From the cell containing the given text, extract its center point as [X, Y] coordinate. 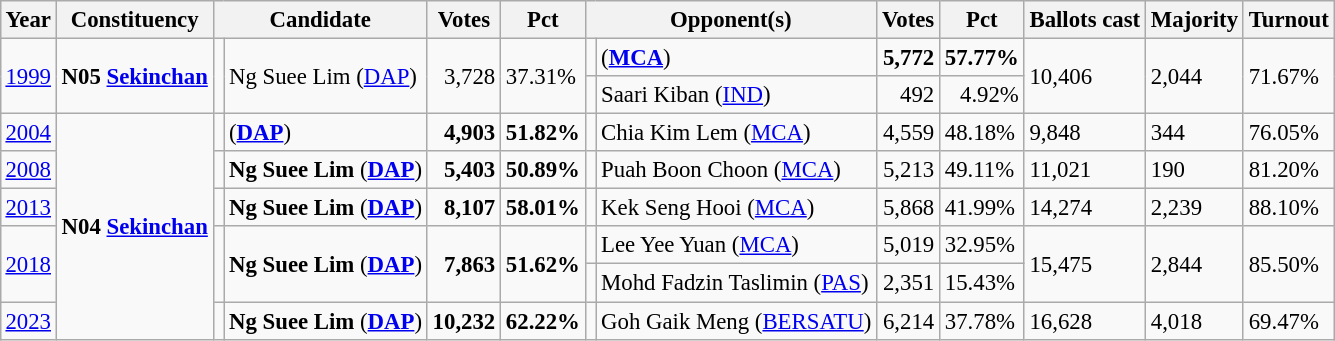
2023 [28, 321]
5,019 [908, 245]
Goh Gaik Meng (BERSATU) [736, 321]
6,214 [908, 321]
2013 [28, 208]
4,559 [908, 133]
62.22% [544, 321]
N04 Sekinchan [134, 227]
3,728 [464, 76]
2,844 [1194, 264]
32.95% [982, 245]
190 [1194, 170]
9,848 [1084, 133]
10,232 [464, 321]
Opponent(s) [730, 20]
Candidate [320, 20]
5,772 [908, 57]
76.05% [1288, 133]
Majority [1194, 20]
5,403 [464, 170]
2008 [28, 170]
Kek Seng Hooi (MCA) [736, 208]
57.77% [982, 57]
69.47% [1288, 321]
Year [28, 20]
Constituency [134, 20]
Lee Yee Yuan (MCA) [736, 245]
(MCA) [736, 57]
2018 [28, 264]
5,213 [908, 170]
16,628 [1084, 321]
5,868 [908, 208]
37.78% [982, 321]
15.43% [982, 283]
344 [1194, 133]
48.18% [982, 133]
81.20% [1288, 170]
49.11% [982, 170]
51.62% [544, 264]
2004 [28, 133]
Mohd Fadzin Taslimin (PAS) [736, 283]
58.01% [544, 208]
51.82% [544, 133]
Ballots cast [1084, 20]
11,021 [1084, 170]
Puah Boon Choon (MCA) [736, 170]
71.67% [1288, 76]
Chia Kim Lem (MCA) [736, 133]
7,863 [464, 264]
88.10% [1288, 208]
Turnout [1288, 20]
4,018 [1194, 321]
14,274 [1084, 208]
N05 Sekinchan [134, 76]
37.31% [544, 76]
8,107 [464, 208]
2,239 [1194, 208]
85.50% [1288, 264]
15,475 [1084, 264]
2,351 [908, 283]
Saari Kiban (IND) [736, 95]
50.89% [544, 170]
41.99% [982, 208]
10,406 [1084, 76]
(DAP) [326, 133]
4.92% [982, 95]
492 [908, 95]
2,044 [1194, 76]
1999 [28, 76]
4,903 [464, 133]
